Locate the cell with the specified text and output its [X, Y] center coordinate. 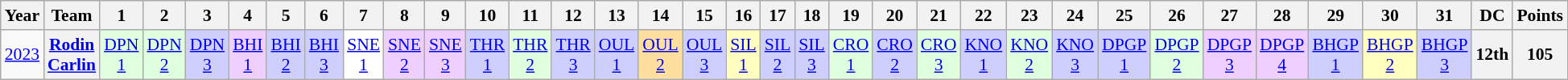
4 [248, 15]
18 [811, 15]
6 [324, 15]
Points [1540, 15]
DC [1492, 15]
BHGP3 [1445, 55]
2023 [23, 55]
DPGP4 [1281, 55]
CRO1 [852, 55]
7 [364, 15]
12th [1492, 55]
KNO3 [1075, 55]
CRO3 [939, 55]
Year [23, 15]
THR3 [573, 55]
KNO2 [1029, 55]
DPN1 [121, 55]
Team [72, 15]
OUL1 [617, 55]
24 [1075, 15]
BHGP2 [1390, 55]
15 [704, 15]
DPN2 [164, 55]
9 [446, 15]
BHI2 [285, 55]
DPGP1 [1124, 55]
DPGP3 [1230, 55]
BHGP1 [1335, 55]
1 [121, 15]
DPN3 [208, 55]
SIL2 [778, 55]
CRO2 [895, 55]
OUL2 [660, 55]
16 [744, 15]
23 [1029, 15]
BHI3 [324, 55]
14 [660, 15]
19 [852, 15]
21 [939, 15]
27 [1230, 15]
13 [617, 15]
11 [530, 15]
BHI1 [248, 55]
2 [164, 15]
10 [488, 15]
KNO1 [984, 55]
SIL1 [744, 55]
105 [1540, 55]
17 [778, 15]
22 [984, 15]
26 [1177, 15]
3 [208, 15]
OUL3 [704, 55]
8 [404, 15]
SIL3 [811, 55]
THR1 [488, 55]
DPGP2 [1177, 55]
12 [573, 15]
SNE3 [446, 55]
SNE2 [404, 55]
20 [895, 15]
THR2 [530, 55]
25 [1124, 15]
29 [1335, 15]
Rodin Carlin [72, 55]
28 [1281, 15]
30 [1390, 15]
5 [285, 15]
31 [1445, 15]
SNE1 [364, 55]
